For the text-containing cell, return its midpoint in (X, Y) coordinate format. 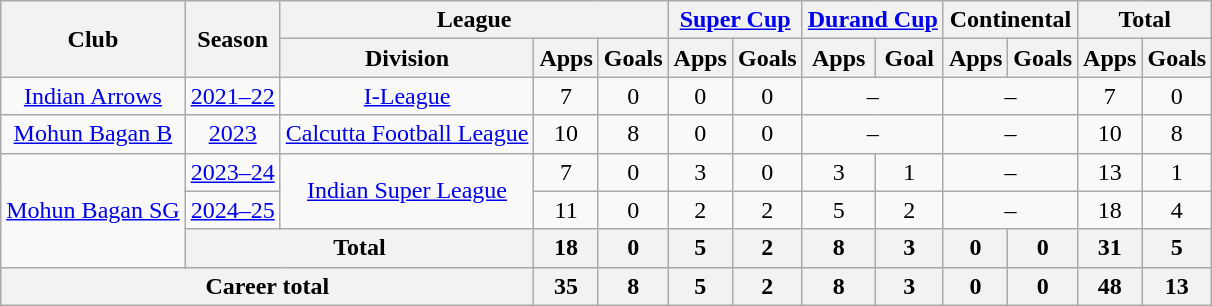
Club (93, 39)
48 (1110, 286)
2023 (232, 134)
Super Cup (735, 20)
Goal (909, 58)
31 (1110, 248)
2023–24 (232, 172)
Season (232, 39)
Durand Cup (872, 20)
Calcutta Football League (407, 134)
Division (407, 58)
Mohun Bagan SG (93, 210)
Indian Super League (407, 191)
11 (566, 210)
Continental (1010, 20)
2021–22 (232, 96)
Career total (268, 286)
League (474, 20)
Mohun Bagan B (93, 134)
Indian Arrows (93, 96)
35 (566, 286)
4 (1177, 210)
2024–25 (232, 210)
I-League (407, 96)
